Capture the cell that displays the provided text and extract its (X, Y) central coordinate. 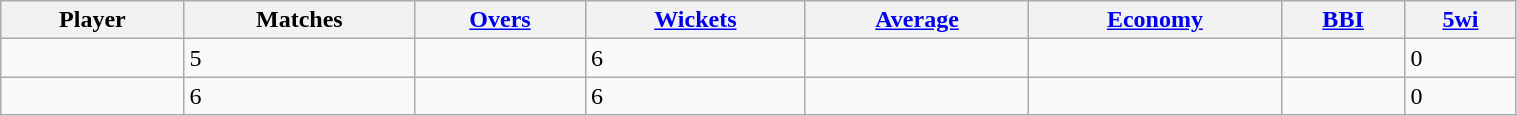
Economy (1156, 20)
5wi (1460, 20)
Matches (300, 20)
BBI (1343, 20)
5 (300, 58)
Wickets (695, 20)
Player (92, 20)
Overs (500, 20)
Average (916, 20)
